Capture the cell that displays the provided text and extract its (X, Y) central coordinate. 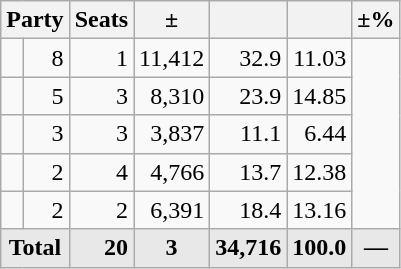
11.03 (320, 58)
11,412 (172, 58)
8 (46, 58)
11.1 (248, 134)
4,766 (172, 172)
23.9 (248, 96)
6.44 (320, 134)
12.38 (320, 172)
Seats (101, 20)
4 (101, 172)
18.4 (248, 210)
5 (46, 96)
14.85 (320, 96)
±% (376, 20)
3,837 (172, 134)
32.9 (248, 58)
± (172, 20)
20 (101, 248)
13.16 (320, 210)
— (376, 248)
13.7 (248, 172)
1 (101, 58)
Total (35, 248)
6,391 (172, 210)
8,310 (172, 96)
Party (35, 20)
34,716 (248, 248)
100.0 (320, 248)
